For the text-containing cell, return its midpoint in (X, Y) coordinate format. 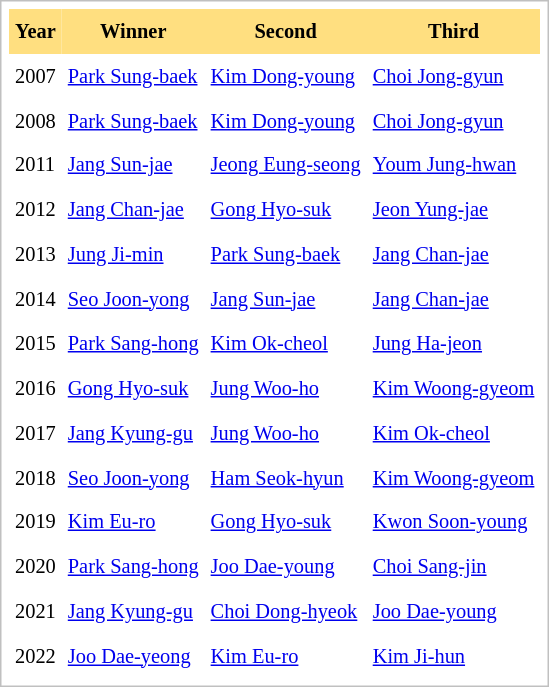
Youm Jung-hwan (454, 166)
Year (36, 32)
2022 (36, 656)
Choi Sang-jin (454, 566)
2007 (36, 76)
2011 (36, 166)
Second (286, 32)
2020 (36, 566)
Jung Ji-min (134, 254)
2017 (36, 434)
2014 (36, 300)
2021 (36, 612)
Winner (134, 32)
2015 (36, 344)
Jeon Yung-jae (454, 210)
2016 (36, 388)
Joo Dae-yeong (134, 656)
Ham Seok-hyun (286, 478)
Jeong Eung-seong (286, 166)
2019 (36, 522)
2018 (36, 478)
Third (454, 32)
2012 (36, 210)
2008 (36, 120)
2013 (36, 254)
Kim Ji-hun (454, 656)
Kwon Soon-young (454, 522)
Choi Dong-hyeok (286, 612)
Jung Ha-jeon (454, 344)
